Locate the cell with the specified text and output its (X, Y) center coordinate. 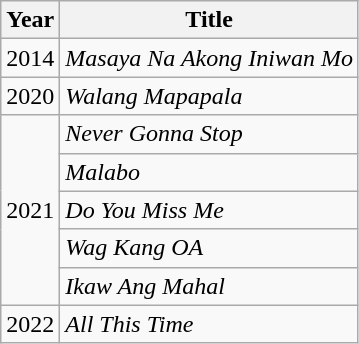
Year (30, 20)
Wag Kang OA (210, 248)
Masaya Na Akong Iniwan Mo (210, 58)
2021 (30, 210)
Do You Miss Me (210, 210)
Ikaw Ang Mahal (210, 286)
Walang Mapapala (210, 96)
Title (210, 20)
Malabo (210, 172)
2014 (30, 58)
Never Gonna Stop (210, 134)
2020 (30, 96)
2022 (30, 324)
All This Time (210, 324)
